Capture the cell that displays the provided text and extract its [x, y] central coordinate. 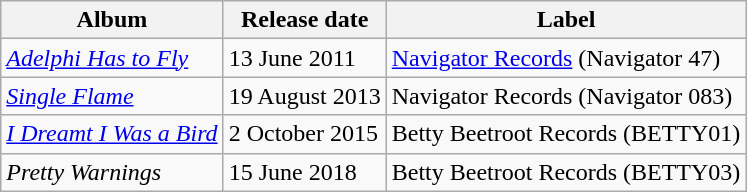
Album [112, 20]
Release date [304, 20]
Single Flame [112, 96]
Betty Beetroot Records (BETTY01) [566, 134]
Adelphi Has to Fly [112, 58]
Betty Beetroot Records (BETTY03) [566, 172]
Pretty Warnings [112, 172]
2 October 2015 [304, 134]
19 August 2013 [304, 96]
I Dreamt I Was a Bird [112, 134]
Navigator Records (Navigator 083) [566, 96]
13 June 2011 [304, 58]
15 June 2018 [304, 172]
Label [566, 20]
Navigator Records (Navigator 47) [566, 58]
